For the text-containing cell, return its midpoint in [x, y] coordinate format. 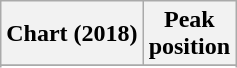
Peakposition [189, 34]
Chart (2018) [72, 34]
